For the text-containing cell, return its midpoint in [x, y] coordinate format. 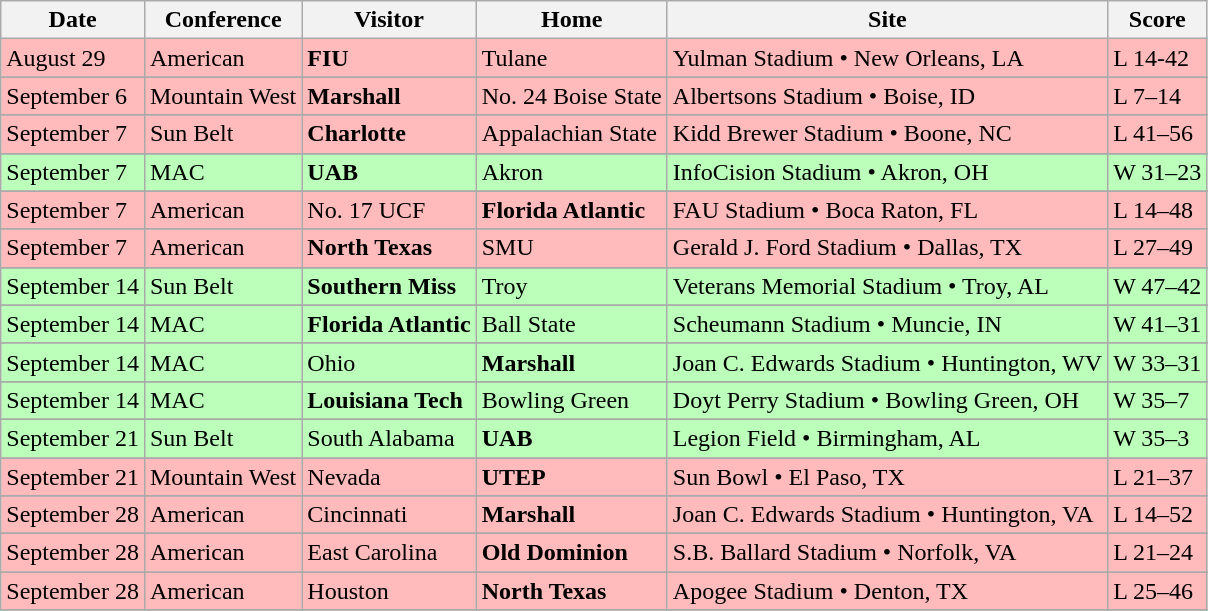
L 14–52 [1158, 515]
L 14–48 [1158, 210]
Conference [222, 20]
L 21–37 [1158, 477]
FAU Stadium • Boca Raton, FL [887, 210]
Score [1158, 20]
Albertsons Stadium • Boise, ID [887, 96]
Sun Bowl • El Paso, TX [887, 477]
Date [73, 20]
Joan C. Edwards Stadium • Huntington, VA [887, 515]
L 7–14 [1158, 96]
W 47–42 [1158, 286]
Charlotte [389, 134]
W 33–31 [1158, 362]
L 21–24 [1158, 553]
Home [572, 20]
East Carolina [389, 553]
South Alabama [389, 438]
Apogee Stadium • Denton, TX [887, 591]
SMU [572, 248]
No. 17 UCF [389, 210]
Appalachian State [572, 134]
Gerald J. Ford Stadium • Dallas, TX [887, 248]
L 25–46 [1158, 591]
Ball State [572, 324]
Nevada [389, 477]
Old Dominion [572, 553]
W 35–3 [1158, 438]
Southern Miss [389, 286]
Veterans Memorial Stadium • Troy, AL [887, 286]
UTEP [572, 477]
Ohio [389, 362]
No. 24 Boise State [572, 96]
Joan C. Edwards Stadium • Huntington, WV [887, 362]
L 27–49 [1158, 248]
Visitor [389, 20]
Kidd Brewer Stadium • Boone, NC [887, 134]
Bowling Green [572, 400]
Cincinnati [389, 515]
Legion Field • Birmingham, AL [887, 438]
S.B. Ballard Stadium • Norfolk, VA [887, 553]
InfoCision Stadium • Akron, OH [887, 172]
Houston [389, 591]
Yulman Stadium • New Orleans, LA [887, 58]
Scheumann Stadium • Muncie, IN [887, 324]
August 29 [73, 58]
L 41–56 [1158, 134]
September 6 [73, 96]
W 31–23 [1158, 172]
L 14-42 [1158, 58]
W 41–31 [1158, 324]
Louisiana Tech [389, 400]
Doyt Perry Stadium • Bowling Green, OH [887, 400]
W 35–7 [1158, 400]
FIU [389, 58]
Troy [572, 286]
Tulane [572, 58]
Akron [572, 172]
Site [887, 20]
